Provide the [x, y] coordinate of the cell's center where the given text is located.  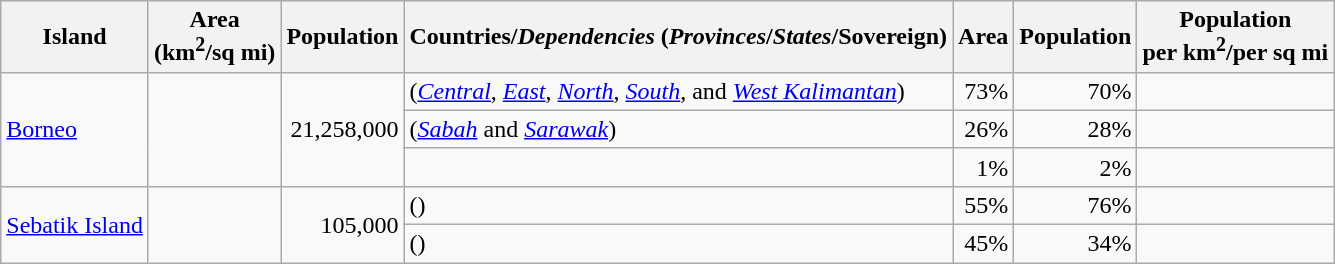
(Sabah and Sarawak) [678, 129]
34% [1076, 244]
Area (km2/sq mi) [214, 37]
105,000 [342, 224]
28% [1076, 129]
Area [984, 37]
45% [984, 244]
55% [984, 205]
21,258,000 [342, 129]
Island [75, 37]
Populationper km2/per sq mi [1236, 37]
Sebatik Island [75, 224]
26% [984, 129]
Borneo [75, 129]
Countries/Dependencies (Provinces/States/Sovereign) [678, 37]
76% [1076, 205]
70% [1076, 91]
2% [1076, 167]
1% [984, 167]
73% [984, 91]
(Central, East, North, South, and West Kalimantan) [678, 91]
